Scan for the cell matching the given text and deliver its (X, Y) coordinate at center. 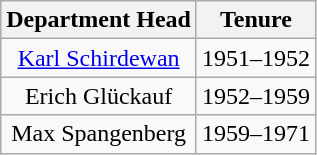
Erich Glückauf (99, 96)
1951–1952 (256, 58)
1952–1959 (256, 96)
Tenure (256, 20)
Max Spangenberg (99, 134)
1959–1971 (256, 134)
Department Head (99, 20)
Karl Schirdewan (99, 58)
